Search for the cell housing the specified text and yield its [x, y] center coordinate. 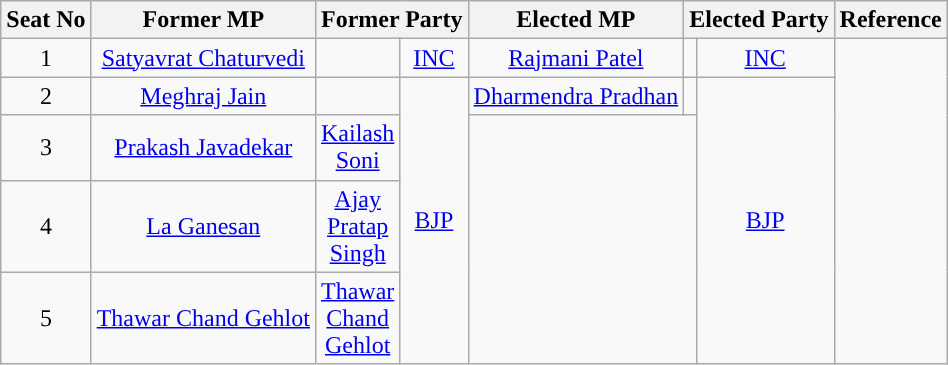
Reference [890, 20]
5 [46, 318]
Former MP [203, 20]
Dharmendra Pradhan [576, 96]
La Ganesan [203, 226]
Kailash Soni [357, 148]
Rajmani Patel [576, 58]
3 [46, 148]
Prakash Javadekar [203, 148]
4 [46, 226]
Meghraj Jain [203, 96]
Elected Party [759, 20]
Elected MP [576, 20]
Satyavrat Chaturvedi [203, 58]
Seat No [46, 20]
1 [46, 58]
Former Party [392, 20]
Ajay Pratap Singh [357, 226]
2 [46, 96]
